Pinpoint the cell where the given text exists, returning its [x, y] midpoint coordinate. 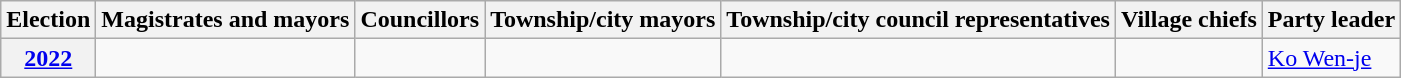
Ko Wen-je [1331, 58]
Township/city council representatives [918, 20]
Councillors [420, 20]
2022 [48, 58]
Party leader [1331, 20]
Township/city mayors [603, 20]
Election [48, 20]
Magistrates and mayors [226, 20]
Village chiefs [1188, 20]
